Scan for the cell matching the given text and deliver its [X, Y] coordinate at center. 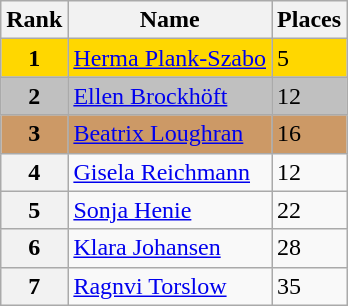
Beatrix Loughran [170, 134]
Klara Johansen [170, 248]
6 [34, 248]
Places [310, 20]
1 [34, 58]
Ellen Brockhöft [170, 96]
Rank [34, 20]
35 [310, 286]
Herma Plank-Szabo [170, 58]
2 [34, 96]
7 [34, 286]
16 [310, 134]
Ragnvi Torslow [170, 286]
4 [34, 172]
28 [310, 248]
22 [310, 210]
Name [170, 20]
Sonja Henie [170, 210]
3 [34, 134]
Gisela Reichmann [170, 172]
